Capture the cell that displays the provided text and extract its (x, y) central coordinate. 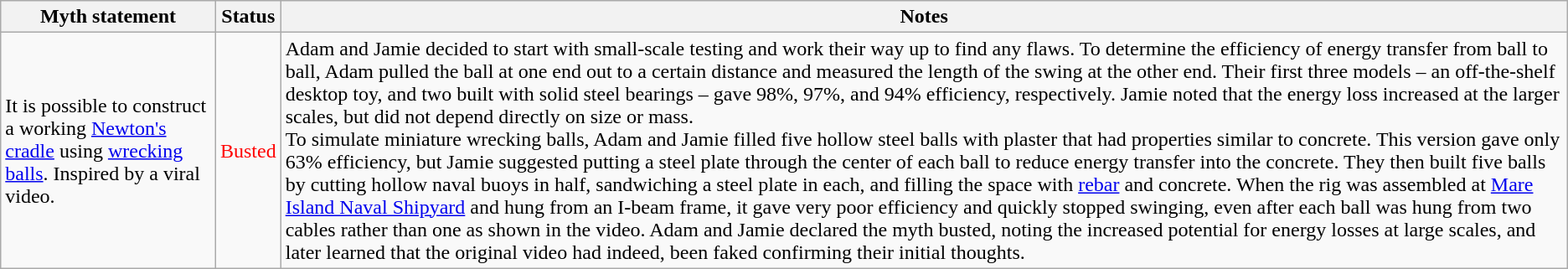
Busted (248, 151)
Status (248, 17)
It is possible to construct a working Newton's cradle using wrecking balls. Inspired by a viral video. (109, 151)
Notes (924, 17)
Myth statement (109, 17)
